Output the [X, Y] coordinate of the center of the cell containing the given text.  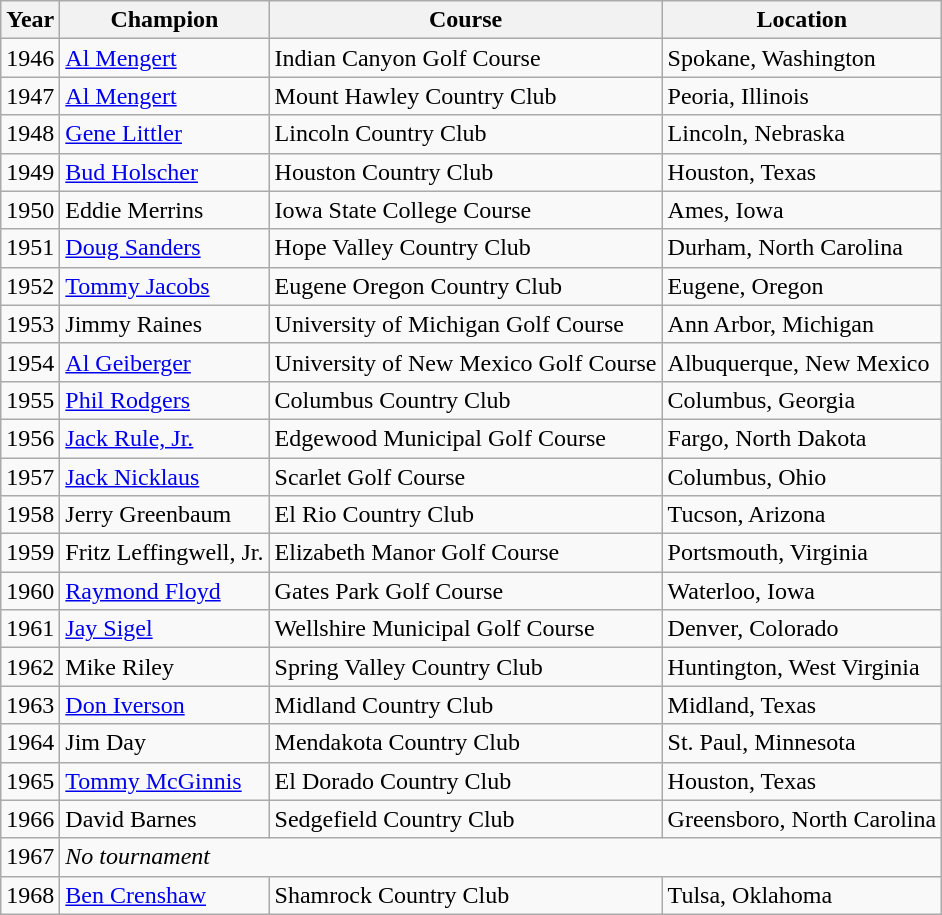
1949 [30, 172]
Mendakota Country Club [466, 743]
Year [30, 20]
1946 [30, 58]
Champion [164, 20]
Gates Park Golf Course [466, 591]
No tournament [501, 857]
1951 [30, 248]
1968 [30, 895]
Houston Country Club [466, 172]
Jack Nicklaus [164, 477]
University of New Mexico Golf Course [466, 362]
Huntington, West Virginia [802, 667]
Ames, Iowa [802, 210]
1948 [30, 134]
Greensboro, North Carolina [802, 819]
Durham, North Carolina [802, 248]
Fritz Leffingwell, Jr. [164, 553]
University of Michigan Golf Course [466, 324]
Iowa State College Course [466, 210]
Scarlet Golf Course [466, 477]
Don Iverson [164, 705]
Tulsa, Oklahoma [802, 895]
Indian Canyon Golf Course [466, 58]
Mike Riley [164, 667]
1964 [30, 743]
Al Geiberger [164, 362]
1952 [30, 286]
St. Paul, Minnesota [802, 743]
Midland Country Club [466, 705]
Columbus, Ohio [802, 477]
Columbus, Georgia [802, 400]
Denver, Colorado [802, 629]
Ann Arbor, Michigan [802, 324]
El Dorado Country Club [466, 781]
1947 [30, 96]
Phil Rodgers [164, 400]
Wellshire Municipal Golf Course [466, 629]
Eugene, Oregon [802, 286]
Hope Valley Country Club [466, 248]
Spokane, Washington [802, 58]
Midland, Texas [802, 705]
1955 [30, 400]
Fargo, North Dakota [802, 438]
Bud Holscher [164, 172]
Ben Crenshaw [164, 895]
Eddie Merrins [164, 210]
1957 [30, 477]
Portsmouth, Virginia [802, 553]
1963 [30, 705]
Sedgefield Country Club [466, 819]
Doug Sanders [164, 248]
1953 [30, 324]
Tucson, Arizona [802, 515]
Lincoln Country Club [466, 134]
Raymond Floyd [164, 591]
Lincoln, Nebraska [802, 134]
1956 [30, 438]
Tommy McGinnis [164, 781]
Jack Rule, Jr. [164, 438]
Edgewood Municipal Golf Course [466, 438]
1959 [30, 553]
Location [802, 20]
Jimmy Raines [164, 324]
Gene Littler [164, 134]
1961 [30, 629]
Elizabeth Manor Golf Course [466, 553]
1950 [30, 210]
1967 [30, 857]
1960 [30, 591]
1962 [30, 667]
Shamrock Country Club [466, 895]
1965 [30, 781]
Albuquerque, New Mexico [802, 362]
Jay Sigel [164, 629]
Spring Valley Country Club [466, 667]
Peoria, Illinois [802, 96]
Tommy Jacobs [164, 286]
Mount Hawley Country Club [466, 96]
Jim Day [164, 743]
David Barnes [164, 819]
Jerry Greenbaum [164, 515]
1958 [30, 515]
Course [466, 20]
Eugene Oregon Country Club [466, 286]
Waterloo, Iowa [802, 591]
1966 [30, 819]
1954 [30, 362]
El Rio Country Club [466, 515]
Columbus Country Club [466, 400]
